Find where the given text appears and provide that cell's center as [x, y] coordinate. 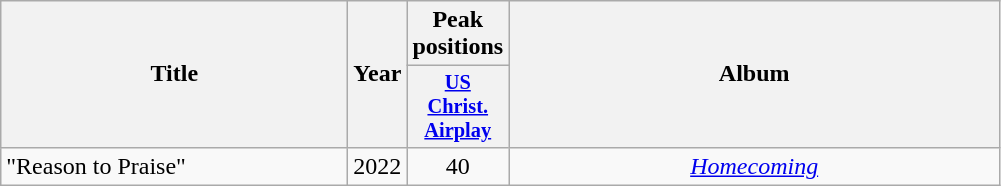
"Reason to Praise" [174, 166]
2022 [378, 166]
Year [378, 74]
Homecoming [754, 166]
Title [174, 74]
Peakpositions [458, 34]
40 [458, 166]
USChrist. Airplay [458, 107]
Album [754, 74]
